Detect which cell encompasses the target text, then output its (x, y) center coordinate. 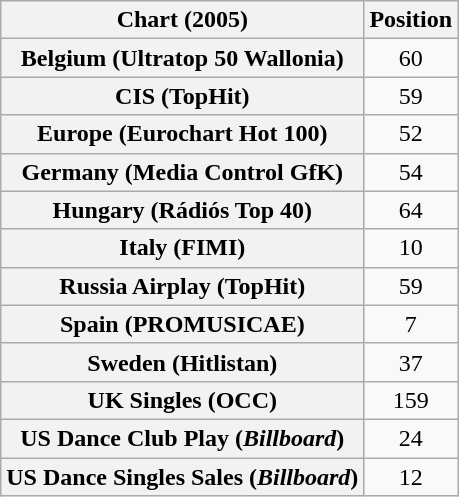
Belgium (Ultratop 50 Wallonia) (182, 58)
7 (411, 324)
Hungary (Rádiós Top 40) (182, 210)
54 (411, 172)
24 (411, 438)
64 (411, 210)
CIS (TopHit) (182, 96)
52 (411, 134)
12 (411, 477)
Sweden (Hitlistan) (182, 362)
37 (411, 362)
Position (411, 20)
Germany (Media Control GfK) (182, 172)
Spain (PROMUSICAE) (182, 324)
60 (411, 58)
159 (411, 400)
Russia Airplay (TopHit) (182, 286)
US Dance Club Play (Billboard) (182, 438)
Europe (Eurochart Hot 100) (182, 134)
US Dance Singles Sales (Billboard) (182, 477)
10 (411, 248)
Chart (2005) (182, 20)
UK Singles (OCC) (182, 400)
Italy (FIMI) (182, 248)
